Detect which cell encompasses the target text, then output its [x, y] center coordinate. 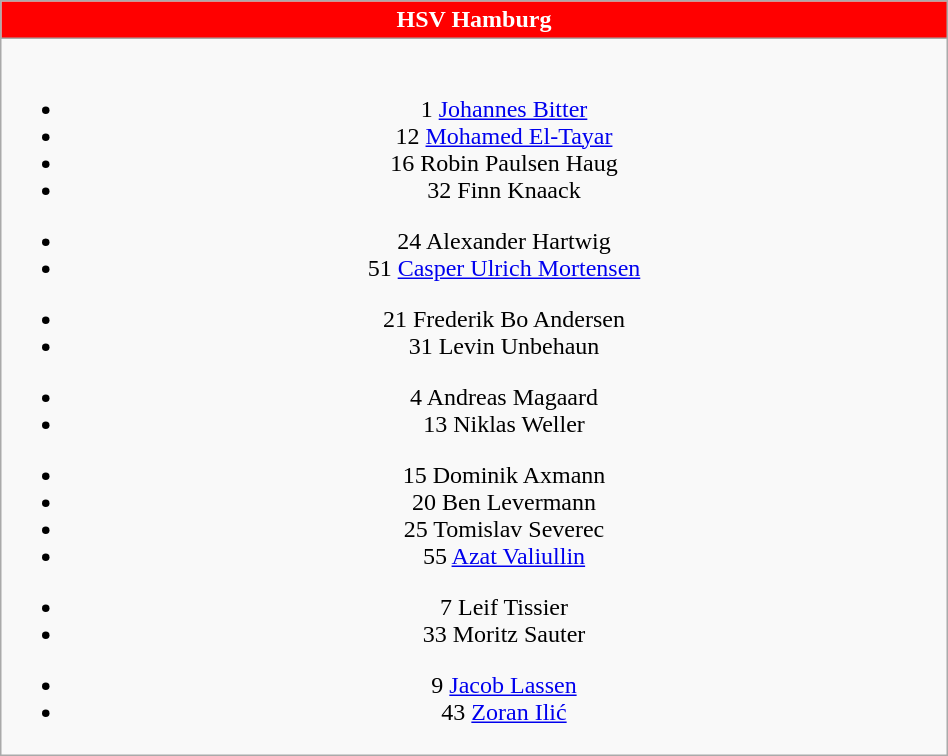
HSV Hamburg [474, 20]
